Detect which cell encompasses the target text, then output its (X, Y) center coordinate. 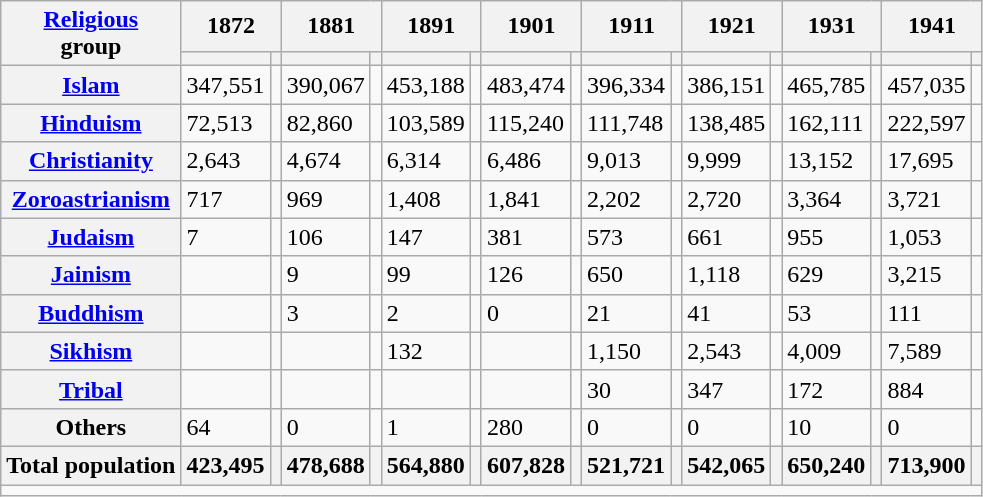
347,551 (226, 85)
138,485 (726, 123)
280 (526, 427)
3,721 (926, 199)
111 (926, 313)
629 (826, 275)
1872 (231, 26)
1 (426, 427)
132 (426, 351)
955 (826, 237)
9,999 (726, 161)
542,065 (726, 465)
Total population (91, 465)
Religiousgroup (91, 34)
1901 (531, 26)
1921 (732, 26)
Judaism (91, 237)
1911 (632, 26)
607,828 (526, 465)
1891 (431, 26)
6,314 (426, 161)
1,118 (726, 275)
21 (626, 313)
347 (726, 389)
9 (326, 275)
1941 (932, 26)
222,597 (926, 123)
Buddhism (91, 313)
99 (426, 275)
10 (826, 427)
6,486 (526, 161)
Others (91, 427)
2,543 (726, 351)
465,785 (826, 85)
1931 (832, 26)
Islam (91, 85)
564,880 (426, 465)
478,688 (326, 465)
423,495 (226, 465)
7 (226, 237)
4,009 (826, 351)
53 (826, 313)
172 (826, 389)
381 (526, 237)
969 (326, 199)
2 (426, 313)
103,589 (426, 123)
Sikhism (91, 351)
Jainism (91, 275)
457,035 (926, 85)
7,589 (926, 351)
386,151 (726, 85)
Christianity (91, 161)
1,150 (626, 351)
521,721 (626, 465)
2,720 (726, 199)
111,748 (626, 123)
650,240 (826, 465)
650 (626, 275)
396,334 (626, 85)
1,053 (926, 237)
72,513 (226, 123)
1,408 (426, 199)
3,215 (926, 275)
3,364 (826, 199)
713,900 (926, 465)
3 (326, 313)
106 (326, 237)
573 (626, 237)
9,013 (626, 161)
884 (926, 389)
2,643 (226, 161)
Zoroastrianism (91, 199)
82,860 (326, 123)
115,240 (526, 123)
41 (726, 313)
13,152 (826, 161)
717 (226, 199)
147 (426, 237)
453,188 (426, 85)
2,202 (626, 199)
1,841 (526, 199)
390,067 (326, 85)
64 (226, 427)
1881 (331, 26)
Hinduism (91, 123)
30 (626, 389)
162,111 (826, 123)
Tribal (91, 389)
483,474 (526, 85)
4,674 (326, 161)
126 (526, 275)
661 (726, 237)
17,695 (926, 161)
